Identify which cell holds the provided text, then report its (x, y) central coordinate. 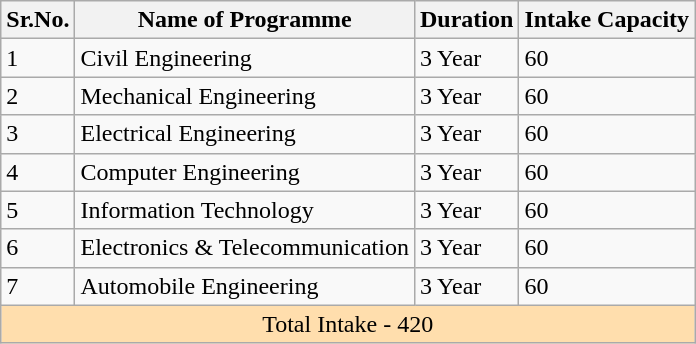
6 (38, 248)
Electrical Engineering (245, 134)
7 (38, 286)
Name of Programme (245, 20)
Sr.No. (38, 20)
Total Intake - 420 (348, 324)
Duration (466, 20)
Mechanical Engineering (245, 96)
1 (38, 58)
3 (38, 134)
Automobile Engineering (245, 286)
Information Technology (245, 210)
Computer Engineering (245, 172)
2 (38, 96)
Civil Engineering (245, 58)
Intake Capacity (607, 20)
Electronics & Telecommunication (245, 248)
5 (38, 210)
4 (38, 172)
